Output the (x, y) coordinate of the center of the cell containing the given text.  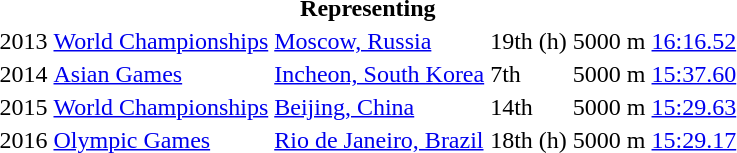
19th (h) (529, 41)
14th (529, 107)
Moscow, Russia (380, 41)
7th (529, 74)
Beijing, China (380, 107)
Asian Games (161, 74)
Incheon, South Korea (380, 74)
